Output the [x, y] coordinate of the center of the cell containing the given text.  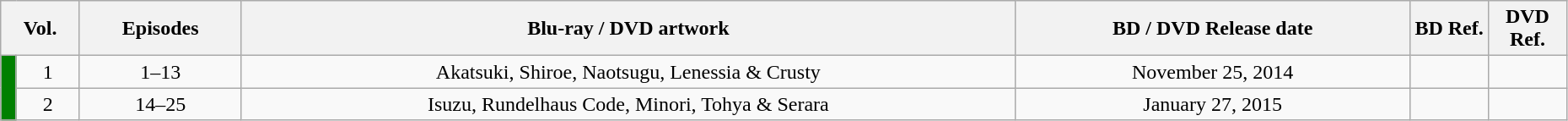
2 [47, 104]
BD / DVD Release date [1213, 29]
Isuzu, Rundelhaus Code, Minori, Tohya & Serara [628, 104]
Blu-ray / DVD artwork [628, 29]
January 27, 2015 [1213, 104]
BD Ref. [1449, 29]
November 25, 2014 [1213, 72]
Akatsuki, Shiroe, Naotsugu, Lenessia & Crusty [628, 72]
1–13 [160, 72]
Episodes [160, 29]
Vol. [40, 29]
1 [47, 72]
DVD Ref. [1528, 29]
14–25 [160, 104]
